Determine the [X, Y] coordinate at the center of the cell enclosing the given text.  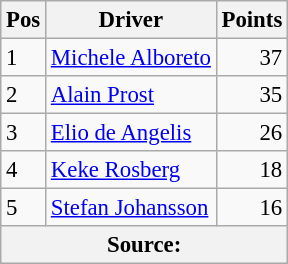
37 [252, 58]
Michele Alboreto [132, 58]
35 [252, 95]
2 [24, 95]
Keke Rosberg [132, 170]
1 [24, 58]
Driver [132, 20]
4 [24, 170]
Points [252, 20]
26 [252, 133]
18 [252, 170]
Elio de Angelis [132, 133]
Pos [24, 20]
Alain Prost [132, 95]
16 [252, 208]
3 [24, 133]
Stefan Johansson [132, 208]
5 [24, 208]
Source: [144, 245]
